Detect which cell encompasses the target text, then output its (x, y) center coordinate. 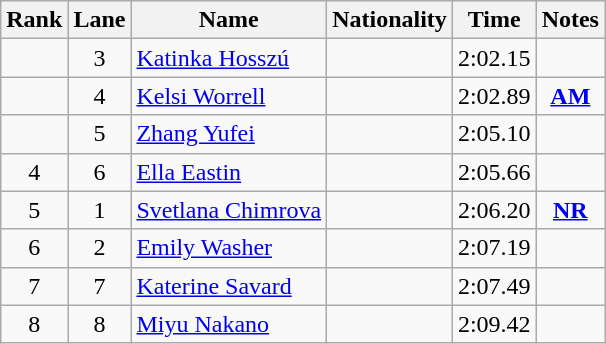
2 (100, 248)
1 (100, 210)
Miyu Nakano (229, 324)
Svetlana Chimrova (229, 210)
Ella Eastin (229, 172)
2:05.10 (494, 134)
Kelsi Worrell (229, 96)
Katerine Savard (229, 286)
AM (570, 96)
Name (229, 20)
2:02.15 (494, 58)
Zhang Yufei (229, 134)
2:05.66 (494, 172)
NR (570, 210)
Lane (100, 20)
3 (100, 58)
Time (494, 20)
2:02.89 (494, 96)
Emily Washer (229, 248)
Rank (34, 20)
Katinka Hosszú (229, 58)
2:06.20 (494, 210)
Nationality (390, 20)
Notes (570, 20)
2:09.42 (494, 324)
2:07.49 (494, 286)
2:07.19 (494, 248)
